Determine the (x, y) coordinate at the center of the cell enclosing the given text.  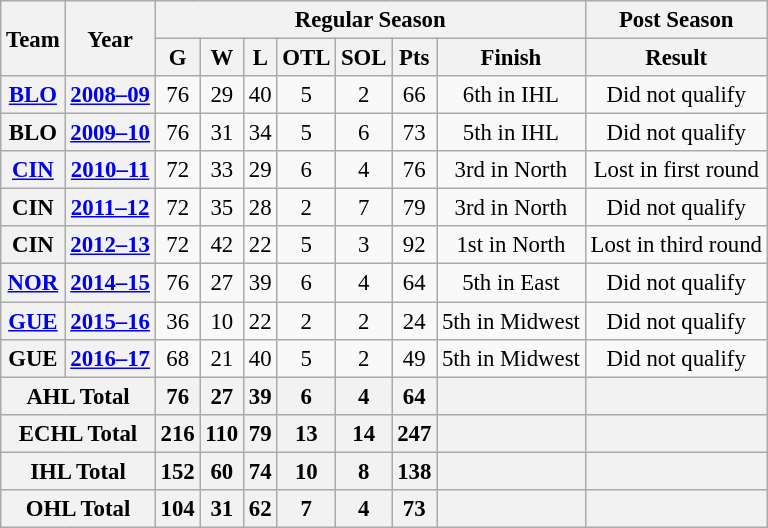
62 (260, 509)
Result (676, 58)
14 (364, 433)
L (260, 58)
W (222, 58)
5th in IHL (512, 133)
2016–17 (110, 358)
Regular Season (370, 20)
ECHL Total (78, 433)
AHL Total (78, 396)
Pts (414, 58)
60 (222, 471)
13 (306, 433)
138 (414, 471)
2011–12 (110, 208)
21 (222, 358)
68 (178, 358)
2015–16 (110, 321)
NOR (33, 283)
Year (110, 38)
IHL Total (78, 471)
OHL Total (78, 509)
8 (364, 471)
3 (364, 245)
2014–15 (110, 283)
66 (414, 95)
35 (222, 208)
2012–13 (110, 245)
74 (260, 471)
216 (178, 433)
5th in East (512, 283)
Post Season (676, 20)
33 (222, 170)
1st in North (512, 245)
49 (414, 358)
247 (414, 433)
110 (222, 433)
G (178, 58)
24 (414, 321)
OTL (306, 58)
2009–10 (110, 133)
2010–11 (110, 170)
Team (33, 38)
Lost in first round (676, 170)
104 (178, 509)
34 (260, 133)
28 (260, 208)
42 (222, 245)
SOL (364, 58)
Finish (512, 58)
152 (178, 471)
6th in IHL (512, 95)
Lost in third round (676, 245)
2008–09 (110, 95)
92 (414, 245)
36 (178, 321)
